Pinpoint the cell where the given text exists, returning its [X, Y] midpoint coordinate. 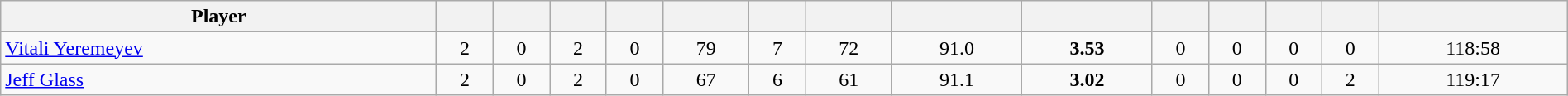
79 [706, 48]
Jeff Glass [218, 79]
61 [849, 79]
91.1 [957, 79]
7 [777, 48]
118:58 [1473, 48]
119:17 [1473, 79]
3.02 [1088, 79]
67 [706, 79]
72 [849, 48]
Vitali Yeremeyev [218, 48]
6 [777, 79]
91.0 [957, 48]
Player [218, 17]
3.53 [1088, 48]
